Locate the cell with the specified text and output its [X, Y] center coordinate. 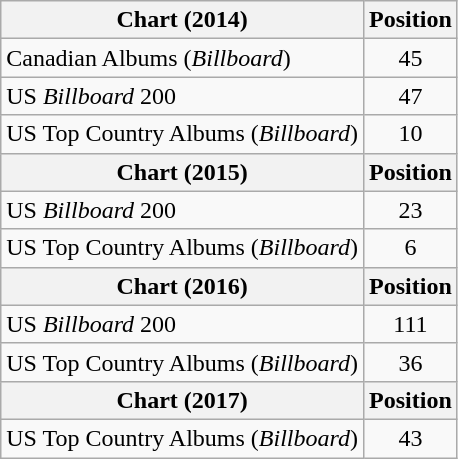
6 [411, 248]
Chart (2016) [182, 286]
Chart (2014) [182, 20]
111 [411, 324]
10 [411, 134]
Chart (2017) [182, 400]
45 [411, 58]
47 [411, 96]
36 [411, 362]
Canadian Albums (Billboard) [182, 58]
23 [411, 210]
43 [411, 438]
Chart (2015) [182, 172]
